Locate the cell with the specified text and output its [X, Y] center coordinate. 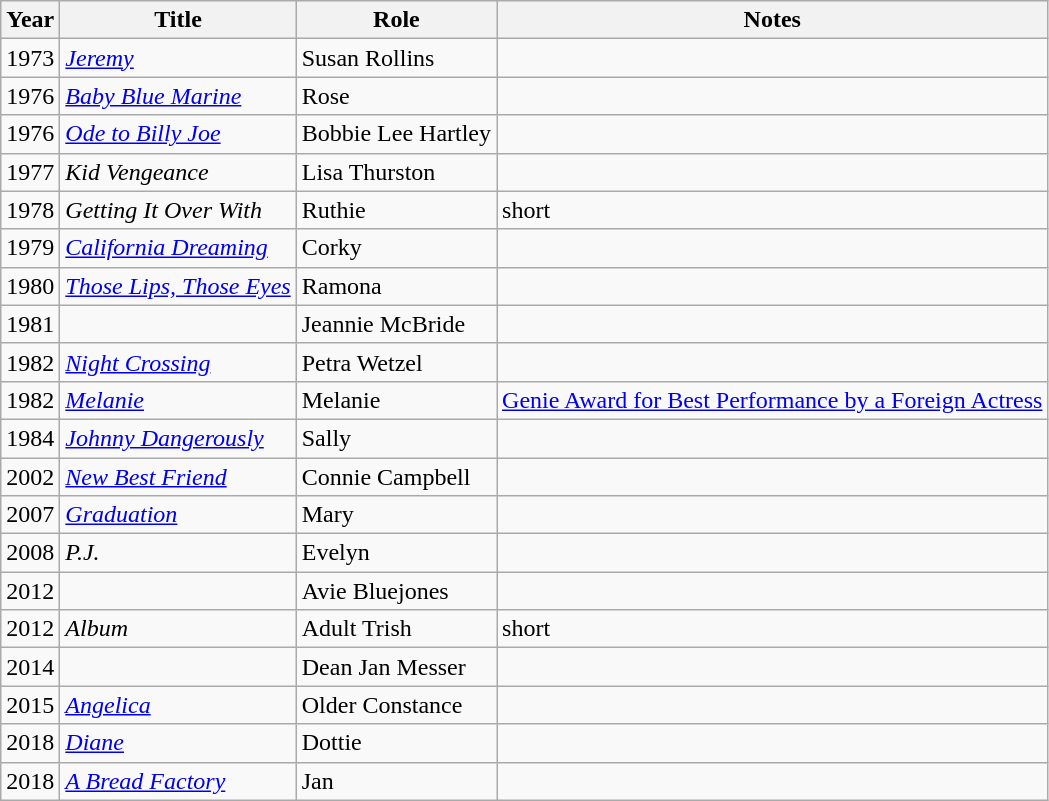
2007 [30, 515]
Adult Trish [396, 629]
Connie Campbell [396, 477]
1977 [30, 172]
Night Crossing [178, 362]
Those Lips, Those Eyes [178, 286]
Corky [396, 248]
Dottie [396, 743]
Kid Vengeance [178, 172]
Ruthie [396, 210]
Petra Wetzel [396, 362]
Graduation [178, 515]
Johnny Dangerously [178, 438]
2008 [30, 553]
Evelyn [396, 553]
A Bread Factory [178, 781]
1979 [30, 248]
Album [178, 629]
Ode to Billy Joe [178, 134]
Dean Jan Messer [396, 667]
Jan [396, 781]
California Dreaming [178, 248]
Jeannie McBride [396, 324]
Title [178, 20]
Baby Blue Marine [178, 96]
Older Constance [396, 705]
Ramona [396, 286]
Role [396, 20]
Genie Award for Best Performance by a Foreign Actress [772, 400]
2015 [30, 705]
Lisa Thurston [396, 172]
Angelica [178, 705]
P.J. [178, 553]
1978 [30, 210]
Year [30, 20]
Mary [396, 515]
2002 [30, 477]
Notes [772, 20]
Getting It Over With [178, 210]
Sally [396, 438]
1984 [30, 438]
1973 [30, 58]
Jeremy [178, 58]
1980 [30, 286]
Bobbie Lee Hartley [396, 134]
2014 [30, 667]
Susan Rollins [396, 58]
1981 [30, 324]
New Best Friend [178, 477]
Avie Bluejones [396, 591]
Rose [396, 96]
Diane [178, 743]
